Provide the (X, Y) coordinate of the cell's center where the given text is located.  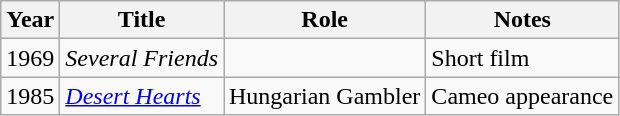
Cameo appearance (522, 96)
1969 (30, 58)
Year (30, 20)
Title (142, 20)
Short film (522, 58)
Role (325, 20)
Several Friends (142, 58)
Hungarian Gambler (325, 96)
Desert Hearts (142, 96)
1985 (30, 96)
Notes (522, 20)
